Locate the cell with the specified text and output its (x, y) center coordinate. 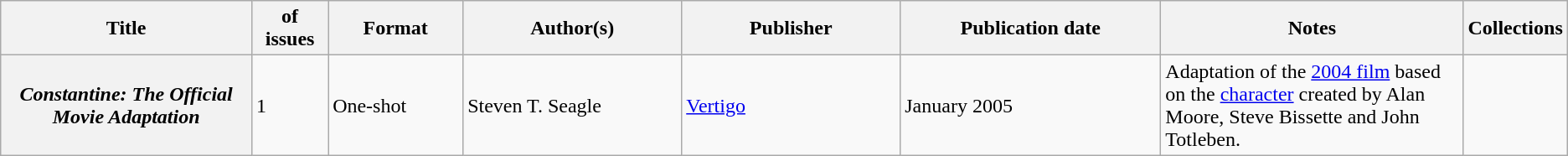
Adaptation of the 2004 film based on the character created by Alan Moore, Steve Bissette and John Totleben. (1312, 106)
Vertigo (791, 106)
Author(s) (573, 29)
Steven T. Seagle (573, 106)
of issues (290, 29)
January 2005 (1030, 106)
Collections (1515, 29)
Constantine: The Official Movie Adaptation (126, 106)
Publication date (1030, 29)
Publisher (791, 29)
One-shot (395, 106)
Format (395, 29)
Title (126, 29)
Notes (1312, 29)
1 (290, 106)
